Return (x, y) of the center of cell containing provided text 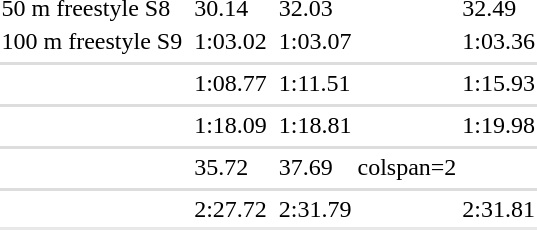
1:18.09 (231, 125)
1:11.51 (315, 83)
1:08.77 (231, 83)
2:31.79 (315, 209)
1:03.36 (499, 41)
1:15.93 (499, 83)
colspan=2 (407, 167)
2:27.72 (231, 209)
1:18.81 (315, 125)
1:19.98 (499, 125)
100 m freestyle S9 (92, 41)
35.72 (231, 167)
2:31.81 (499, 209)
37.69 (315, 167)
1:03.02 (231, 41)
1:03.07 (315, 41)
